Return [X, Y] of the center of cell containing provided text 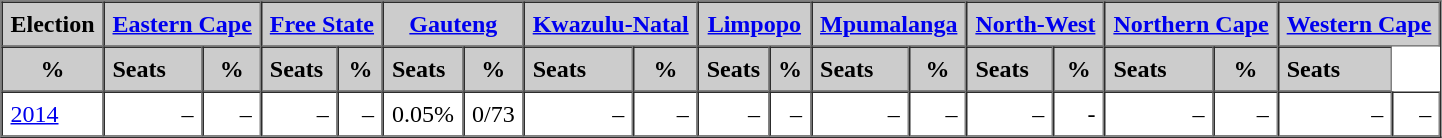
Kwazulu-Natal [611, 24]
Northern Cape [1190, 24]
Free State [322, 24]
0.05% [423, 114]
Western Cape [1360, 24]
- [1078, 114]
0/73 [494, 114]
Gauteng [454, 24]
Limpopo [754, 24]
Election [53, 24]
2014 [53, 114]
Mpumalanga [888, 24]
Eastern Cape [182, 24]
North-West [1035, 24]
